Return [x, y] of the center of cell containing provided text 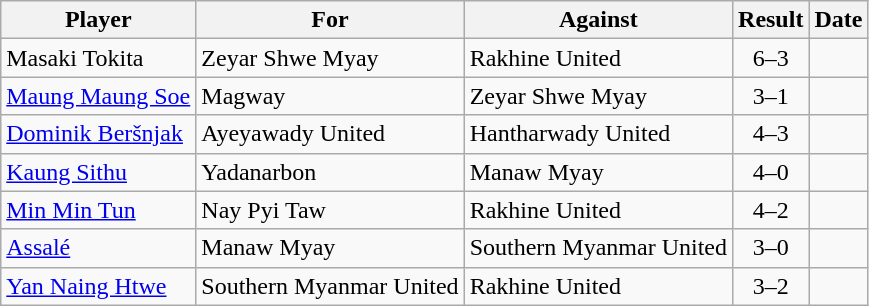
Nay Pyi Taw [330, 210]
Against [598, 20]
Maung Maung Soe [98, 96]
4–3 [771, 134]
Kaung Sithu [98, 172]
Yadanarbon [330, 172]
Min Min Tun [98, 210]
Result [771, 20]
Player [98, 20]
Yan Naing Htwe [98, 286]
Date [838, 20]
Dominik Beršnjak [98, 134]
3–0 [771, 248]
Magway [330, 96]
6–3 [771, 58]
3–2 [771, 286]
Assalé [98, 248]
4–0 [771, 172]
4–2 [771, 210]
3–1 [771, 96]
Ayeyawady United [330, 134]
Masaki Tokita [98, 58]
For [330, 20]
Hantharwady United [598, 134]
